Extract the [X, Y] coordinate from the center of the cell holding the provided text.  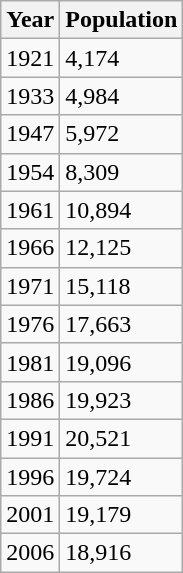
1954 [30, 172]
18,916 [122, 553]
1971 [30, 286]
8,309 [122, 172]
19,179 [122, 515]
5,972 [122, 134]
1966 [30, 248]
1947 [30, 134]
1981 [30, 362]
19,096 [122, 362]
Population [122, 20]
12,125 [122, 248]
1933 [30, 96]
Year [30, 20]
10,894 [122, 210]
2001 [30, 515]
2006 [30, 553]
1996 [30, 477]
17,663 [122, 324]
19,923 [122, 400]
1921 [30, 58]
1991 [30, 438]
1986 [30, 400]
4,174 [122, 58]
19,724 [122, 477]
15,118 [122, 286]
20,521 [122, 438]
1976 [30, 324]
1961 [30, 210]
4,984 [122, 96]
